Extract the (X, Y) coordinate from the center of the cell holding the provided text.  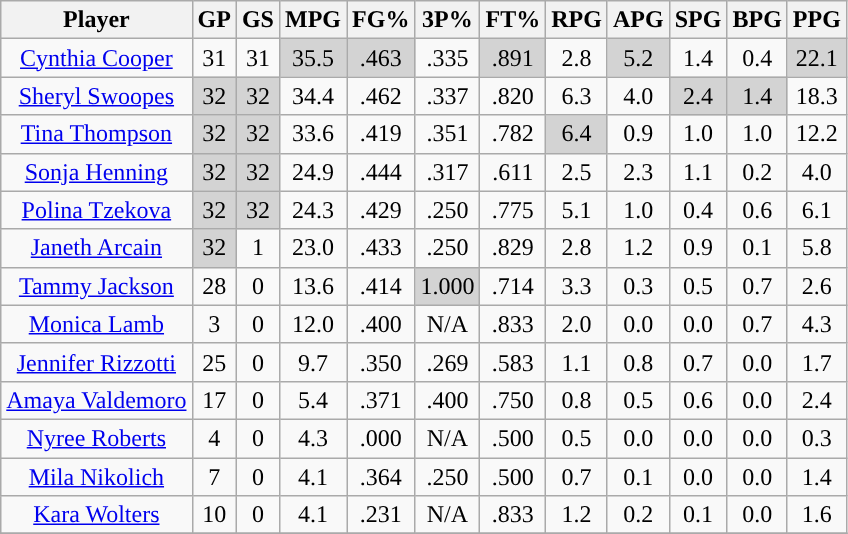
22.1 (816, 58)
Tina Thompson (96, 134)
17 (214, 400)
.000 (381, 438)
24.3 (312, 210)
Cynthia Cooper (96, 58)
4 (214, 438)
FT% (513, 20)
3.3 (577, 286)
.414 (381, 286)
25 (214, 362)
34.4 (312, 96)
Kara Wolters (96, 515)
5.2 (638, 58)
MPG (312, 20)
.371 (381, 400)
18.3 (816, 96)
7 (214, 477)
Mila Nikolich (96, 477)
.364 (381, 477)
.891 (513, 58)
.782 (513, 134)
.231 (381, 515)
Amaya Valdemoro (96, 400)
Sheryl Swoopes (96, 96)
.775 (513, 210)
.750 (513, 400)
PPG (816, 20)
Monica Lamb (96, 324)
Janeth Arcain (96, 248)
.820 (513, 96)
.462 (381, 96)
.444 (381, 172)
23.0 (312, 248)
Polina Tzekova (96, 210)
FG% (381, 20)
1.000 (448, 286)
6.4 (577, 134)
.317 (448, 172)
Jennifer Rizzotti (96, 362)
.829 (513, 248)
6.1 (816, 210)
1.7 (816, 362)
6.3 (577, 96)
.433 (381, 248)
10 (214, 515)
28 (214, 286)
.350 (381, 362)
5.1 (577, 210)
Player (96, 20)
12.0 (312, 324)
.419 (381, 134)
Sonja Henning (96, 172)
35.5 (312, 58)
9.7 (312, 362)
1.6 (816, 515)
.463 (381, 58)
12.2 (816, 134)
BPG (757, 20)
.583 (513, 362)
RPG (577, 20)
2.0 (577, 324)
GP (214, 20)
5.8 (816, 248)
.337 (448, 96)
33.6 (312, 134)
13.6 (312, 286)
2.5 (577, 172)
24.9 (312, 172)
.611 (513, 172)
.269 (448, 362)
APG (638, 20)
1 (258, 248)
.335 (448, 58)
Nyree Roberts (96, 438)
5.4 (312, 400)
.351 (448, 134)
2.6 (816, 286)
.429 (381, 210)
GS (258, 20)
2.3 (638, 172)
Tammy Jackson (96, 286)
SPG (698, 20)
3P% (448, 20)
.714 (513, 286)
3 (214, 324)
